Identify which cell holds the provided text, then report its [x, y] central coordinate. 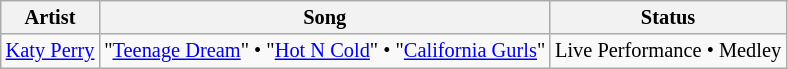
Katy Perry [50, 51]
Song [324, 17]
Live Performance • Medley [668, 51]
"Teenage Dream" • "Hot N Cold" • "California Gurls" [324, 51]
Artist [50, 17]
Status [668, 17]
